Provide the (x, y) coordinate of the cell's center where the given text is located.  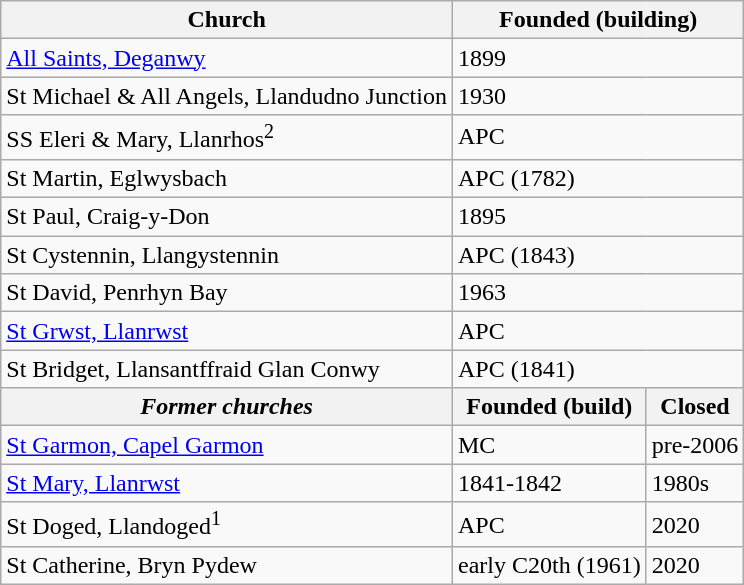
pre-2006 (695, 445)
St Garmon, Capel Garmon (227, 445)
St Cystennin, Llangystennin (227, 255)
St Martin, Eglwysbach (227, 178)
St Catherine, Bryn Pydew (227, 566)
St Doged, Llandoged1 (227, 524)
St Grwst, Llanrwst (227, 331)
MC (549, 445)
St Paul, Craig-y-Don (227, 217)
SS Eleri & Mary, Llanrhos2 (227, 138)
early C20th (1961) (549, 566)
St David, Penrhyn Bay (227, 293)
APC (1782) (598, 178)
1895 (598, 217)
St Michael & All Angels, Llandudno Junction (227, 96)
Church (227, 20)
APC (1843) (598, 255)
All Saints, Deganwy (227, 58)
1930 (598, 96)
St Mary, Llanrwst (227, 483)
1899 (598, 58)
APC (1841) (598, 369)
Former churches (227, 407)
Founded (build) (549, 407)
1963 (598, 293)
1980s (695, 483)
Closed (695, 407)
Founded (building) (598, 20)
1841-1842 (549, 483)
St Bridget, Llansantffraid Glan Conwy (227, 369)
